Return (x, y) of the center of cell containing provided text 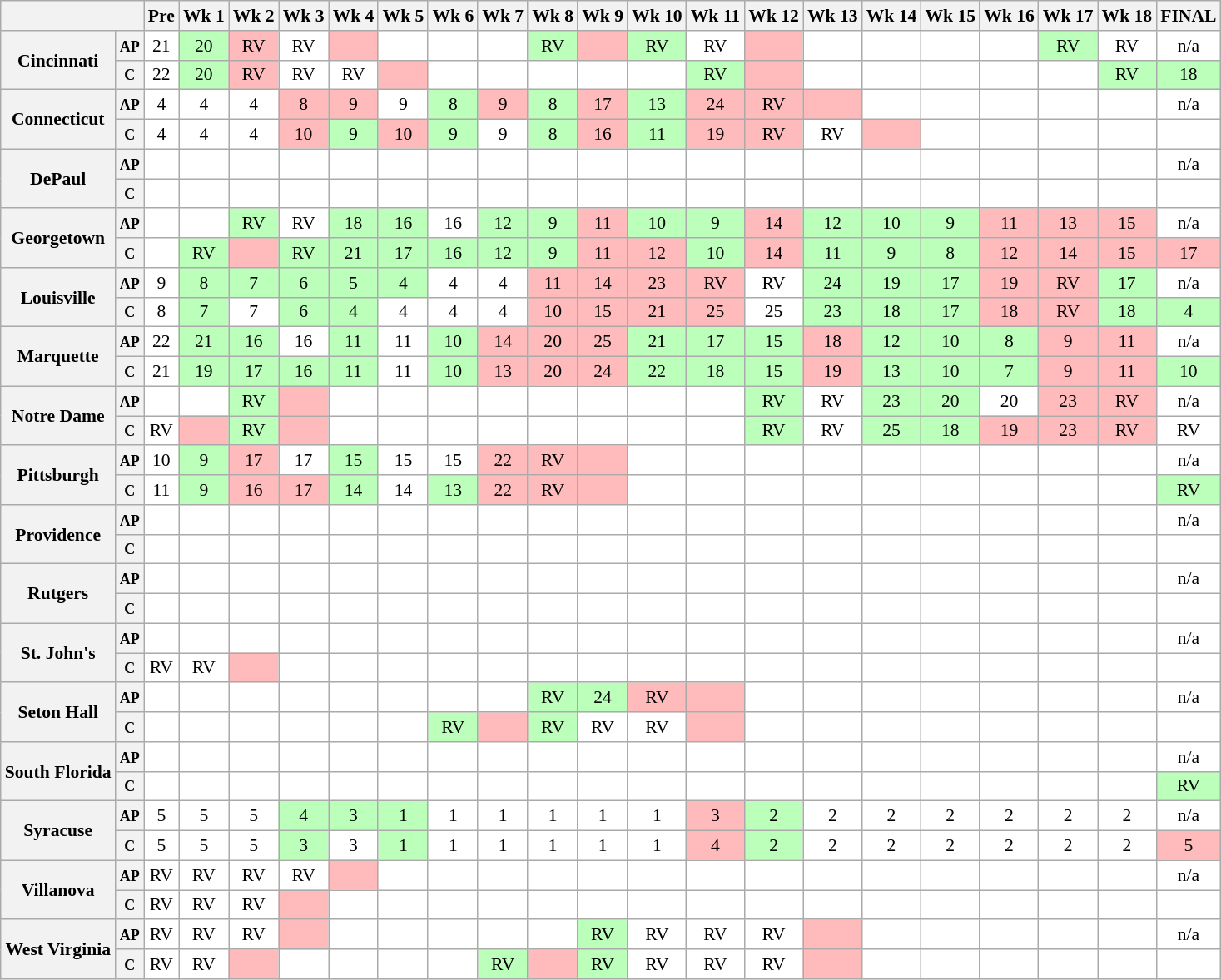
Wk 15 (950, 16)
Wk 2 (254, 16)
Wk 7 (503, 16)
Pittsburgh (58, 476)
South Florida (58, 772)
Marquette (58, 356)
Notre Dame (58, 416)
Villanova (58, 890)
Pre (161, 16)
FINAL (1189, 16)
Wk 11 (716, 16)
Wk 9 (603, 16)
Cincinnati (58, 60)
Wk 14 (892, 16)
Wk 12 (774, 16)
Wk 3 (304, 16)
Wk 1 (204, 16)
Wk 17 (1069, 16)
Wk 8 (553, 16)
St. John's (58, 652)
Connecticut (58, 120)
Georgetown (58, 238)
Wk 16 (1009, 16)
Providence (58, 534)
Wk 5 (403, 16)
Wk 6 (453, 16)
Seton Hall (58, 712)
West Virginia (58, 950)
Wk 13 (832, 16)
Rutgers (58, 594)
Wk 10 (658, 16)
Wk 4 (354, 16)
DePaul (58, 178)
Syracuse (58, 830)
Wk 18 (1127, 16)
Louisville (58, 298)
